For the text-containing cell, return its midpoint in [X, Y] coordinate format. 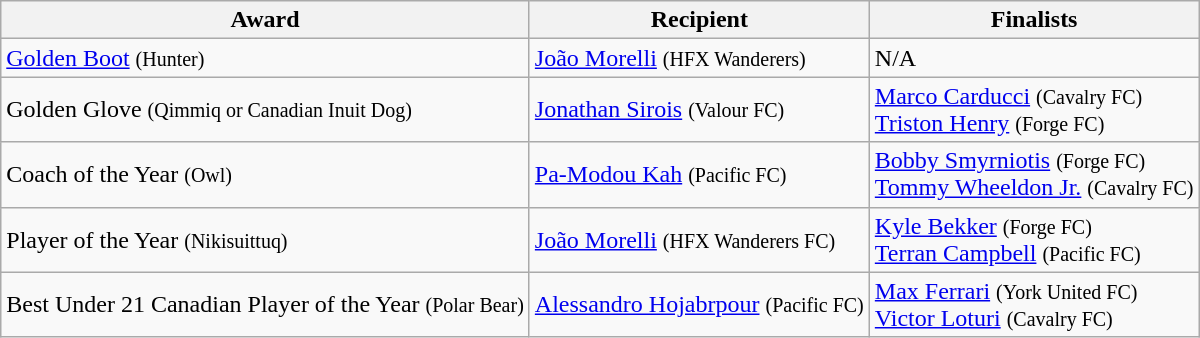
Pa-Modou Kah (Pacific FC) [699, 174]
Marco Carducci (Cavalry FC) Triston Henry (Forge FC) [1034, 110]
João Morelli (HFX Wanderers FC) [699, 240]
Max Ferrari (York United FC) Victor Loturi (Cavalry FC) [1034, 304]
Alessandro Hojabrpour (Pacific FC) [699, 304]
Best Under 21 Canadian Player of the Year (Polar Bear) [266, 304]
Bobby Smyrniotis (Forge FC) Tommy Wheeldon Jr. (Cavalry FC) [1034, 174]
Coach of the Year (Owl) [266, 174]
Kyle Bekker (Forge FC) Terran Campbell (Pacific FC) [1034, 240]
Award [266, 20]
Recipient [699, 20]
Golden Glove (Qimmiq or Canadian Inuit Dog) [266, 110]
Jonathan Sirois (Valour FC) [699, 110]
Player of the Year (Nikisuittuq) [266, 240]
João Morelli (HFX Wanderers) [699, 58]
Golden Boot (Hunter) [266, 58]
Finalists [1034, 20]
N/A [1034, 58]
